Scan for the cell matching the given text and deliver its [X, Y] coordinate at center. 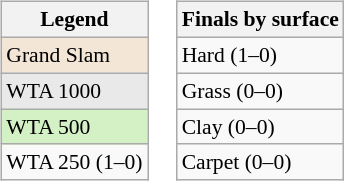
Carpet (0–0) [260, 162]
Finals by surface [260, 20]
Legend [74, 20]
WTA 500 [74, 127]
WTA 1000 [74, 91]
Grass (0–0) [260, 91]
Hard (1–0) [260, 55]
WTA 250 (1–0) [74, 162]
Grand Slam [74, 55]
Clay (0–0) [260, 127]
